Locate the cell with the specified text and output its (x, y) center coordinate. 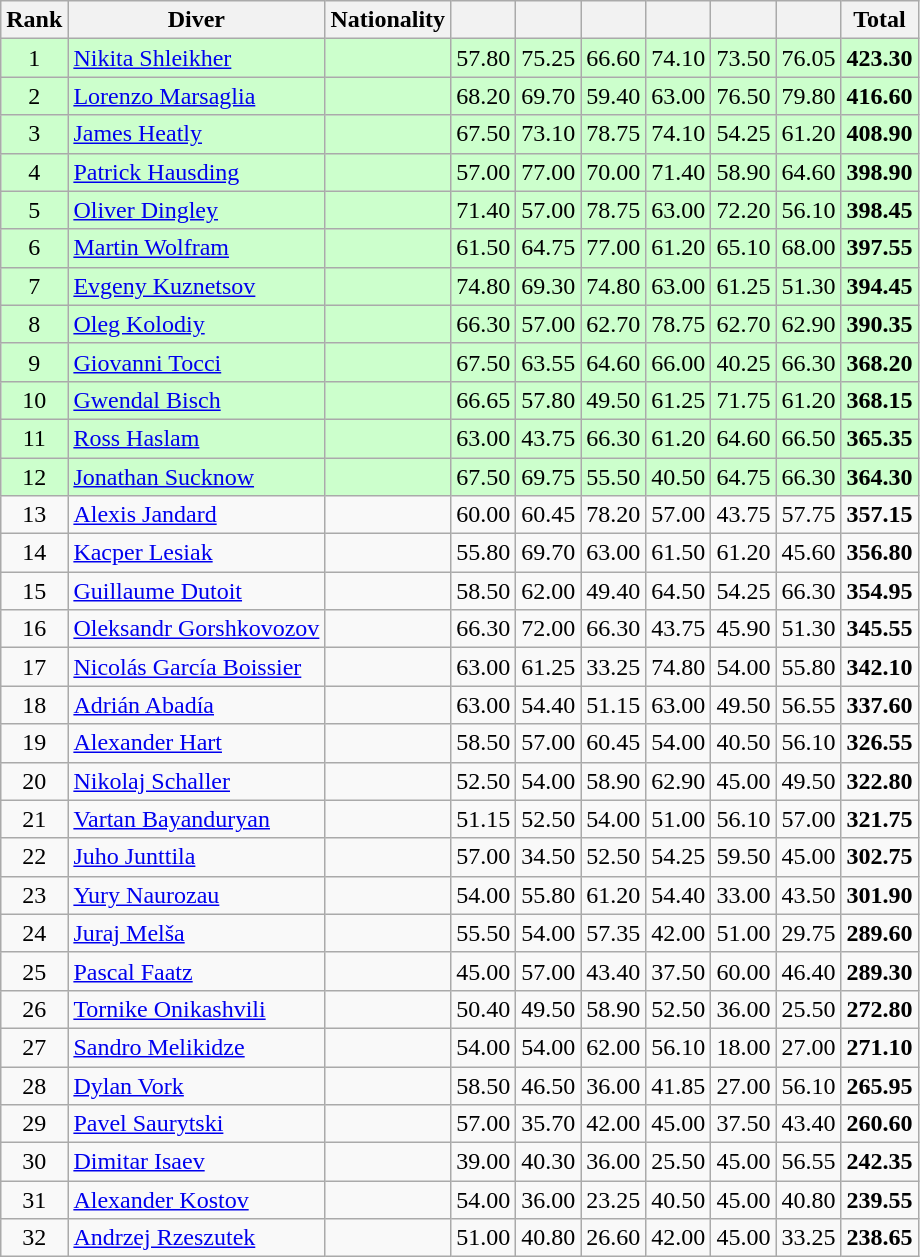
Oliver Dingley (196, 210)
Kacper Lesiak (196, 553)
Nicolás García Boissier (196, 667)
35.70 (548, 1124)
40.30 (548, 1162)
Nikita Shleikher (196, 58)
20 (34, 781)
70.00 (614, 172)
423.30 (880, 58)
Juraj Melša (196, 933)
394.45 (880, 286)
Lorenzo Marsaglia (196, 96)
16 (34, 629)
260.60 (880, 1124)
Pavel Saurytski (196, 1124)
Dylan Vork (196, 1085)
21 (34, 819)
22 (34, 857)
41.85 (678, 1085)
33.00 (744, 895)
34.50 (548, 857)
25 (34, 971)
59.50 (744, 857)
28 (34, 1085)
66.00 (678, 362)
59.40 (614, 96)
27 (34, 1047)
10 (34, 400)
63.55 (548, 362)
Alexander Hart (196, 743)
78.20 (614, 515)
43.50 (808, 895)
342.10 (880, 667)
57.35 (614, 933)
345.55 (880, 629)
Ross Haslam (196, 438)
19 (34, 743)
Evgeny Kuznetsov (196, 286)
Gwendal Bisch (196, 400)
15 (34, 591)
69.75 (548, 477)
Guillaume Dutoit (196, 591)
50.40 (484, 1009)
5 (34, 210)
39.00 (484, 1162)
71.75 (744, 400)
2 (34, 96)
271.10 (880, 1047)
356.80 (880, 553)
46.50 (548, 1085)
242.35 (880, 1162)
9 (34, 362)
Rank (34, 20)
66.65 (484, 400)
68.00 (808, 248)
326.55 (880, 743)
390.35 (880, 324)
24 (34, 933)
29.75 (808, 933)
17 (34, 667)
272.80 (880, 1009)
Dimitar Isaev (196, 1162)
289.60 (880, 933)
40.25 (744, 362)
49.40 (614, 591)
Oleksandr Gorshkovozov (196, 629)
408.90 (880, 134)
238.65 (880, 1238)
1 (34, 58)
Patrick Hausding (196, 172)
12 (34, 477)
45.60 (808, 553)
Alexis Jandard (196, 515)
79.80 (808, 96)
68.20 (484, 96)
368.20 (880, 362)
301.90 (880, 895)
398.45 (880, 210)
75.25 (548, 58)
31 (34, 1200)
Yury Naurozau (196, 895)
364.30 (880, 477)
30 (34, 1162)
Diver (196, 20)
32 (34, 1238)
72.20 (744, 210)
69.30 (548, 286)
14 (34, 553)
7 (34, 286)
337.60 (880, 705)
321.75 (880, 819)
James Heatly (196, 134)
18.00 (744, 1047)
26 (34, 1009)
76.05 (808, 58)
73.10 (548, 134)
Adrián Abadía (196, 705)
8 (34, 324)
239.55 (880, 1200)
Pascal Faatz (196, 971)
Martin Wolfram (196, 248)
Nationality (388, 20)
66.50 (808, 438)
289.30 (880, 971)
72.00 (548, 629)
Total (880, 20)
45.90 (744, 629)
Oleg Kolodiy (196, 324)
Jonathan Sucknow (196, 477)
Andrzej Rzeszutek (196, 1238)
Tornike Onikashvili (196, 1009)
397.55 (880, 248)
65.10 (744, 248)
322.80 (880, 781)
Vartan Bayanduryan (196, 819)
76.50 (744, 96)
11 (34, 438)
57.75 (808, 515)
Alexander Kostov (196, 1200)
23 (34, 895)
29 (34, 1124)
46.40 (808, 971)
265.95 (880, 1085)
365.35 (880, 438)
368.15 (880, 400)
26.60 (614, 1238)
Nikolaj Schaller (196, 781)
302.75 (880, 857)
18 (34, 705)
66.60 (614, 58)
6 (34, 248)
13 (34, 515)
398.90 (880, 172)
Sandro Melikidze (196, 1047)
4 (34, 172)
64.50 (678, 591)
3 (34, 134)
354.95 (880, 591)
Giovanni Tocci (196, 362)
416.60 (880, 96)
357.15 (880, 515)
73.50 (744, 58)
Juho Junttila (196, 857)
23.25 (614, 1200)
